Return the [X, Y] coordinate for the center point of the cell that contains the specified text.  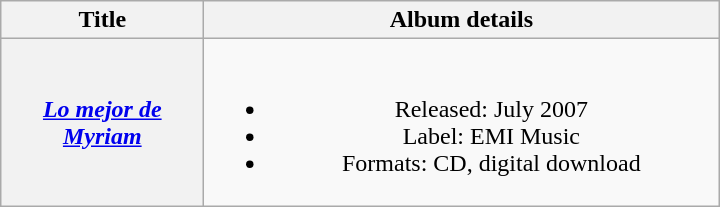
Album details [462, 20]
Lo mejor de Myriam [102, 122]
Title [102, 20]
Released: July 2007Label: EMI MusicFormats: CD, digital download [462, 122]
